For the text-containing cell, return its midpoint in [x, y] coordinate format. 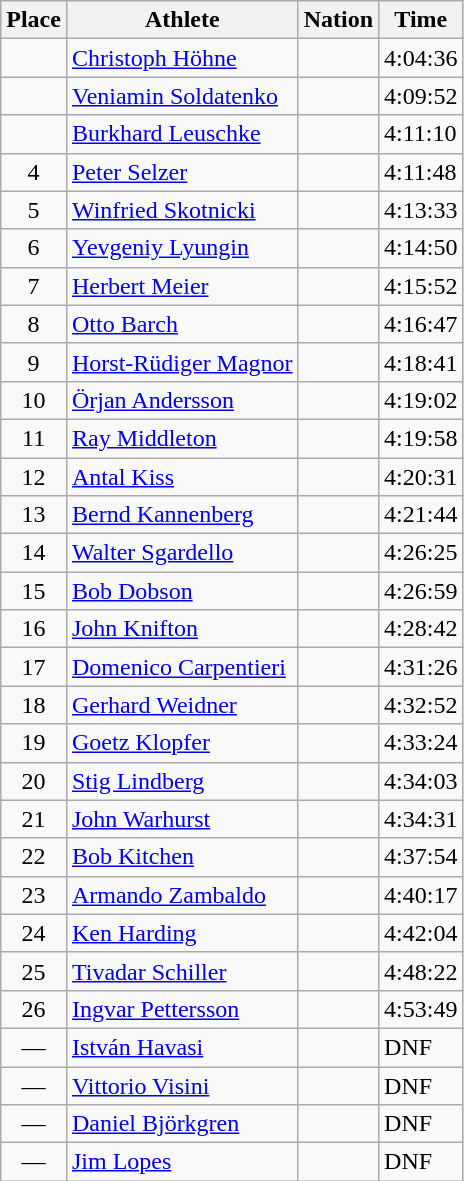
11 [34, 438]
22 [34, 857]
12 [34, 477]
4:18:41 [421, 362]
Horst-Rüdiger Magnor [182, 362]
4:34:31 [421, 819]
17 [34, 667]
4:48:22 [421, 971]
4:15:52 [421, 286]
15 [34, 591]
4:09:52 [421, 96]
Time [421, 20]
Örjan Andersson [182, 400]
4:19:02 [421, 400]
14 [34, 553]
Stig Lindberg [182, 781]
19 [34, 743]
4:33:24 [421, 743]
Goetz Klopfer [182, 743]
4:04:36 [421, 58]
5 [34, 210]
23 [34, 895]
Bob Dobson [182, 591]
Yevgeniy Lyungin [182, 248]
István Havasi [182, 1047]
25 [34, 971]
Tivadar Schiller [182, 971]
18 [34, 705]
Burkhard Leuschke [182, 134]
4:32:52 [421, 705]
John Warhurst [182, 819]
4:20:31 [421, 477]
Jim Lopes [182, 1162]
Ken Harding [182, 933]
Bob Kitchen [182, 857]
4:37:54 [421, 857]
Ray Middleton [182, 438]
Daniel Björkgren [182, 1124]
Christoph Höhne [182, 58]
Bernd Kannenberg [182, 515]
4:13:33 [421, 210]
Herbert Meier [182, 286]
Ingvar Pettersson [182, 1009]
13 [34, 515]
John Knifton [182, 629]
4:34:03 [421, 781]
Athlete [182, 20]
24 [34, 933]
4:53:49 [421, 1009]
9 [34, 362]
10 [34, 400]
Nation [338, 20]
4 [34, 172]
6 [34, 248]
4:19:58 [421, 438]
Gerhard Weidner [182, 705]
4:14:50 [421, 248]
4:16:47 [421, 324]
4:11:10 [421, 134]
Peter Selzer [182, 172]
Veniamin Soldatenko [182, 96]
4:28:42 [421, 629]
4:40:17 [421, 895]
Domenico Carpentieri [182, 667]
4:26:25 [421, 553]
20 [34, 781]
4:42:04 [421, 933]
Place [34, 20]
4:11:48 [421, 172]
Otto Barch [182, 324]
Armando Zambaldo [182, 895]
16 [34, 629]
4:26:59 [421, 591]
4:21:44 [421, 515]
Antal Kiss [182, 477]
Vittorio Visini [182, 1085]
7 [34, 286]
8 [34, 324]
21 [34, 819]
4:31:26 [421, 667]
26 [34, 1009]
Walter Sgardello [182, 553]
Winfried Skotnicki [182, 210]
